Scan for the cell matching the given text and deliver its (x, y) coordinate at center. 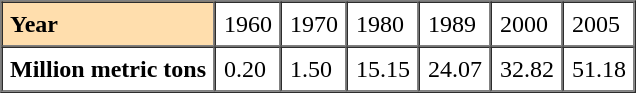
32.82 (527, 68)
51.18 (599, 68)
1960 (248, 24)
Year (108, 24)
1989 (455, 24)
1970 (314, 24)
1.50 (314, 68)
0.20 (248, 68)
24.07 (455, 68)
15.15 (383, 68)
2000 (527, 24)
2005 (599, 24)
1980 (383, 24)
Million metric tons (108, 68)
